Locate the cell with the specified text and output its [x, y] center coordinate. 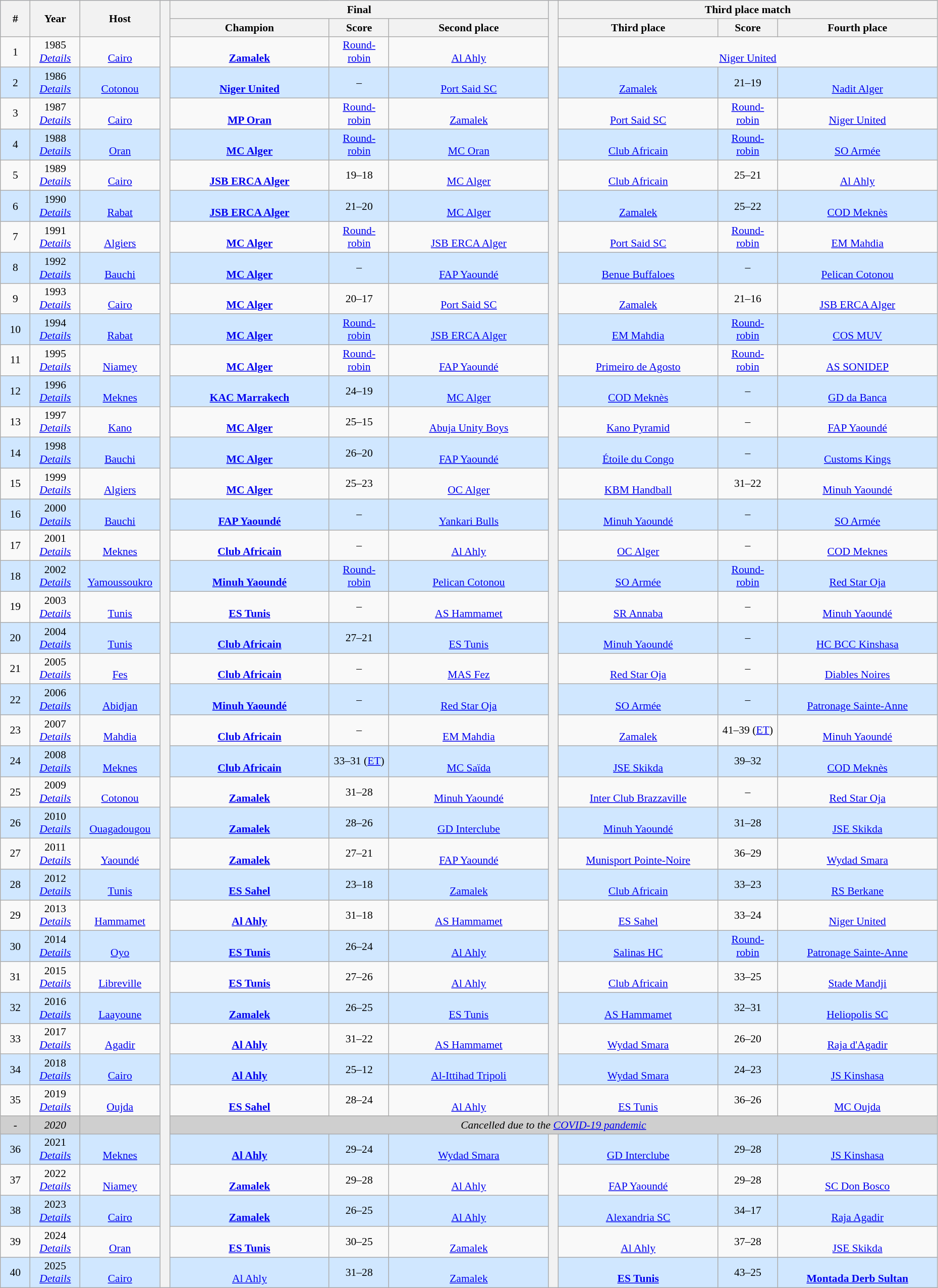
26–24 [359, 946]
34–17 [748, 1211]
Mahdia [120, 731]
2007Details [56, 731]
25–23 [359, 483]
HC BCC Kinshasa [857, 638]
SR Annaba [638, 607]
21–16 [748, 299]
24 [15, 761]
RS Berkane [857, 885]
2018Details [56, 1070]
25–21 [748, 176]
2004Details [56, 638]
33–31 (ET) [359, 761]
19–18 [359, 176]
2024Details [56, 1242]
33–23 [748, 885]
16 [15, 515]
1985Details [56, 51]
KBM Handball [638, 483]
41–39 (ET) [748, 731]
Abidjan [120, 699]
24–23 [748, 1070]
Final [359, 10]
KAC Marrakech [249, 391]
Montada Derb Sultan [857, 1272]
Customs Kings [857, 453]
2020 [56, 1125]
Ouagadougou [120, 823]
Diables Noires [857, 669]
2009Details [56, 792]
19 [15, 607]
21–19 [748, 83]
Kano [120, 422]
33 [15, 1038]
10 [15, 330]
30–25 [359, 1242]
2001Details [56, 545]
2019Details [56, 1101]
Nadit Alger [857, 83]
1989Details [56, 176]
36 [15, 1149]
23–18 [359, 885]
3 [15, 114]
Libreville [120, 977]
2005Details [56, 669]
2 [15, 83]
Inter Club Brazzaville [638, 792]
MC Oujda [857, 1101]
28 [15, 885]
Laayoune [120, 1008]
Cancelled due to the COVID-19 pandemic [553, 1125]
31–18 [359, 915]
Host [120, 18]
1992Details [56, 267]
15 [15, 483]
Yaoundé [120, 854]
Oyo [120, 946]
21 [15, 669]
17 [15, 545]
29 [15, 915]
Raja d'Agadir [857, 1038]
21–20 [359, 206]
1998Details [56, 453]
MAS Fez [469, 669]
2017Details [56, 1038]
2012Details [56, 885]
Raja Agadir [857, 1211]
36–26 [748, 1101]
Third place [638, 28]
38 [15, 1211]
32–31 [748, 1008]
1993Details [56, 299]
34 [15, 1070]
- [15, 1125]
2010Details [56, 823]
37 [15, 1181]
43–25 [748, 1272]
Étoile du Congo [638, 453]
27 [15, 854]
Champion [249, 28]
28–24 [359, 1101]
Abuja Unity Boys [469, 422]
37–28 [748, 1242]
1999Details [56, 483]
Munisport Pointe-Noire [638, 854]
25–12 [359, 1070]
1987Details [56, 114]
Hammamet [120, 915]
MC Saïda [469, 761]
5 [15, 176]
2022Details [56, 1181]
Salinas HC [638, 946]
Year [56, 18]
2008Details [56, 761]
MC Oran [469, 144]
2013Details [56, 915]
6 [15, 206]
Fourth place [857, 28]
1995Details [56, 360]
1994Details [56, 330]
Agadir [120, 1038]
35 [15, 1101]
2002Details [56, 576]
39–32 [748, 761]
13 [15, 422]
25–15 [359, 422]
24–19 [359, 391]
30 [15, 946]
26 [15, 823]
8 [15, 267]
25–22 [748, 206]
1997Details [56, 422]
COS MUV [857, 330]
18 [15, 576]
40 [15, 1272]
2003Details [56, 607]
29–24 [359, 1149]
Al-Ittihad Tripoli [469, 1070]
32 [15, 1008]
1988Details [56, 144]
31 [15, 977]
7 [15, 237]
28–26 [359, 823]
AS SONIDEP [857, 360]
2014Details [56, 946]
# [15, 18]
Yamoussoukro [120, 576]
COD Meknes [857, 545]
GD da Banca [857, 391]
Stade Mandji [857, 977]
Fes [120, 669]
27–26 [359, 977]
2015Details [56, 977]
1990Details [56, 206]
1 [15, 51]
Second place [469, 28]
20 [15, 638]
MP Oran [249, 114]
25 [15, 792]
33–24 [748, 915]
Primeiro de Agosto [638, 360]
2006Details [56, 699]
2016Details [56, 1008]
14 [15, 453]
11 [15, 360]
SC Don Bosco [857, 1181]
2025Details [56, 1272]
2000Details [56, 515]
9 [15, 299]
2021Details [56, 1149]
1996Details [56, 391]
Kano Pyramid [638, 422]
39 [15, 1242]
33–25 [748, 977]
1986Details [56, 83]
Third place match [748, 10]
4 [15, 144]
2011Details [56, 854]
Benue Buffaloes [638, 267]
23 [15, 731]
20–17 [359, 299]
Heliopolis SC [857, 1008]
Alexandria SC [638, 1211]
36–29 [748, 854]
Oujda [120, 1101]
22 [15, 699]
2023Details [56, 1211]
1991Details [56, 237]
12 [15, 391]
Yankari Bulls [469, 515]
